From the cell containing the given text, extract its center point as [x, y] coordinate. 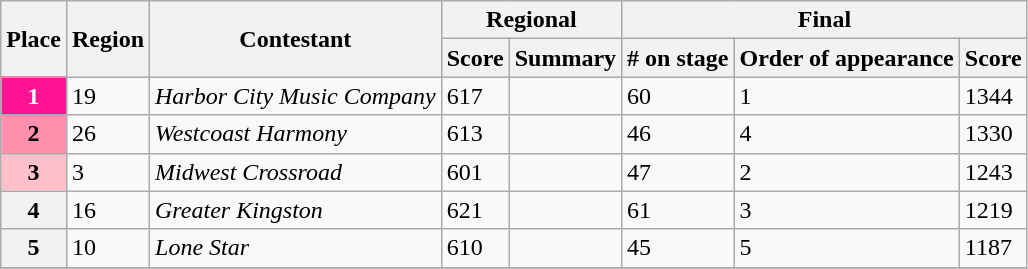
Place [34, 39]
Region [108, 39]
1243 [993, 172]
Regional [531, 20]
Westcoast Harmony [296, 134]
Greater Kingston [296, 210]
Contestant [296, 39]
# on stage [678, 58]
1187 [993, 248]
601 [475, 172]
617 [475, 96]
1330 [993, 134]
613 [475, 134]
45 [678, 248]
1344 [993, 96]
621 [475, 210]
47 [678, 172]
61 [678, 210]
Final [825, 20]
19 [108, 96]
Order of appearance [846, 58]
60 [678, 96]
610 [475, 248]
46 [678, 134]
Midwest Crossroad [296, 172]
1219 [993, 210]
26 [108, 134]
16 [108, 210]
Harbor City Music Company [296, 96]
Summary [565, 58]
10 [108, 248]
Lone Star [296, 248]
